Scan for the cell matching the given text and deliver its [X, Y] coordinate at center. 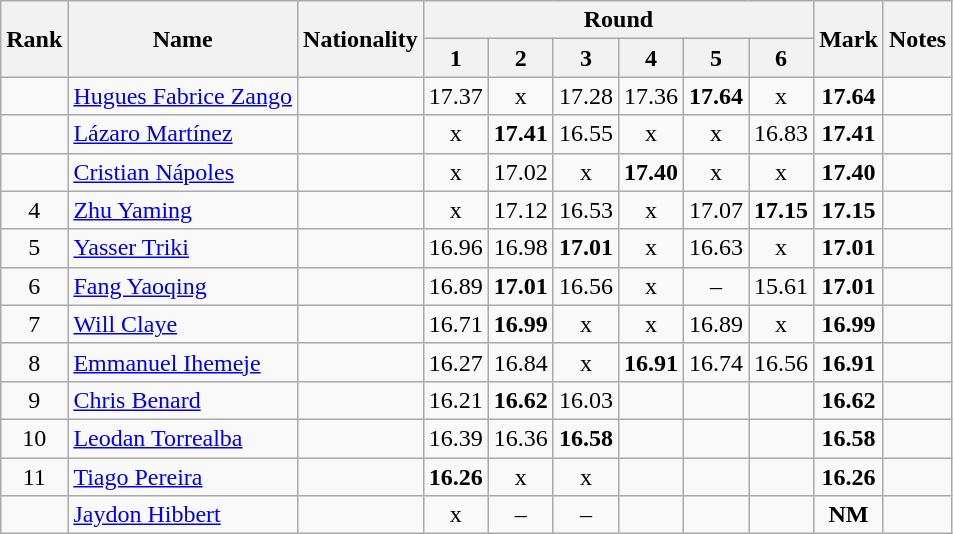
16.36 [520, 438]
17.07 [716, 210]
2 [520, 58]
Cristian Nápoles [183, 172]
11 [34, 477]
7 [34, 324]
Notes [917, 39]
10 [34, 438]
Name [183, 39]
Fang Yaoqing [183, 286]
16.27 [456, 362]
1 [456, 58]
16.55 [586, 134]
16.96 [456, 248]
Round [618, 20]
17.12 [520, 210]
16.39 [456, 438]
16.74 [716, 362]
17.36 [650, 96]
16.84 [520, 362]
Mark [849, 39]
Yasser Triki [183, 248]
16.63 [716, 248]
Zhu Yaming [183, 210]
16.98 [520, 248]
16.71 [456, 324]
Emmanuel Ihemeje [183, 362]
16.21 [456, 400]
Lázaro Martínez [183, 134]
Chris Benard [183, 400]
Rank [34, 39]
NM [849, 515]
15.61 [782, 286]
17.02 [520, 172]
Leodan Torrealba [183, 438]
16.83 [782, 134]
16.03 [586, 400]
3 [586, 58]
17.28 [586, 96]
Will Claye [183, 324]
Nationality [361, 39]
17.37 [456, 96]
16.53 [586, 210]
9 [34, 400]
Tiago Pereira [183, 477]
8 [34, 362]
Hugues Fabrice Zango [183, 96]
Jaydon Hibbert [183, 515]
